Determine the (X, Y) coordinate at the center of the cell enclosing the given text.  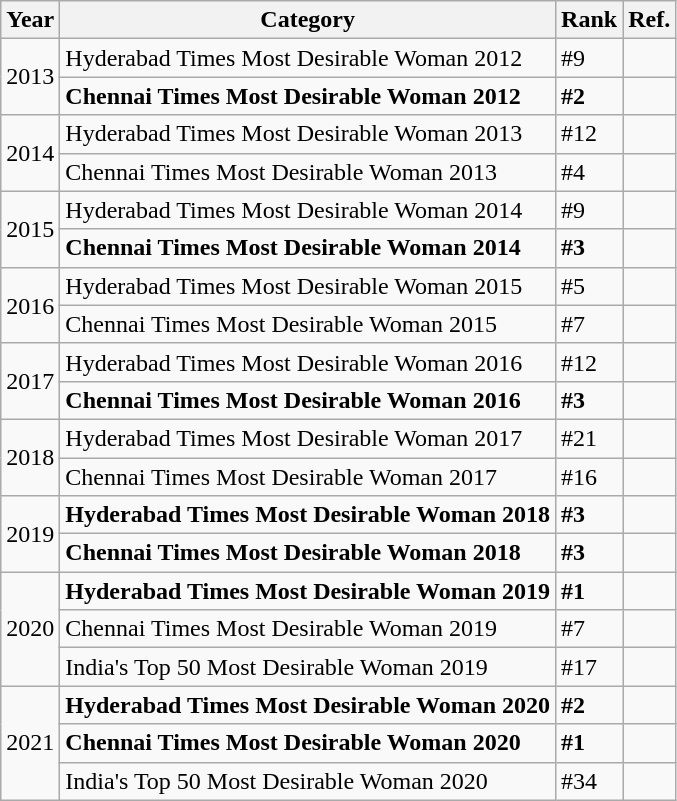
Hyderabad Times Most Desirable Woman 2013 (308, 134)
Hyderabad Times Most Desirable Woman 2016 (308, 362)
Hyderabad Times Most Desirable Woman 2018 (308, 515)
India's Top 50 Most Desirable Woman 2019 (308, 667)
2014 (30, 153)
Category (308, 20)
Chennai Times Most Desirable Woman 2018 (308, 553)
#5 (590, 286)
2013 (30, 77)
2020 (30, 629)
2017 (30, 381)
Rank (590, 20)
Hyderabad Times Most Desirable Woman 2019 (308, 591)
Chennai Times Most Desirable Woman 2020 (308, 743)
Ref. (650, 20)
2018 (30, 457)
2019 (30, 534)
#16 (590, 477)
Hyderabad Times Most Desirable Woman 2017 (308, 438)
Hyderabad Times Most Desirable Woman 2012 (308, 58)
Chennai Times Most Desirable Woman 2017 (308, 477)
Chennai Times Most Desirable Woman 2016 (308, 400)
#4 (590, 172)
Hyderabad Times Most Desirable Woman 2014 (308, 210)
Chennai Times Most Desirable Woman 2014 (308, 248)
#17 (590, 667)
Chennai Times Most Desirable Woman 2019 (308, 629)
2021 (30, 743)
Hyderabad Times Most Desirable Woman 2015 (308, 286)
2015 (30, 229)
India's Top 50 Most Desirable Woman 2020 (308, 781)
Chennai Times Most Desirable Woman 2013 (308, 172)
Year (30, 20)
Hyderabad Times Most Desirable Woman 2020 (308, 705)
Chennai Times Most Desirable Woman 2015 (308, 324)
#34 (590, 781)
2016 (30, 305)
Chennai Times Most Desirable Woman 2012 (308, 96)
#21 (590, 438)
